Pinpoint the cell where the given text exists, returning its (X, Y) midpoint coordinate. 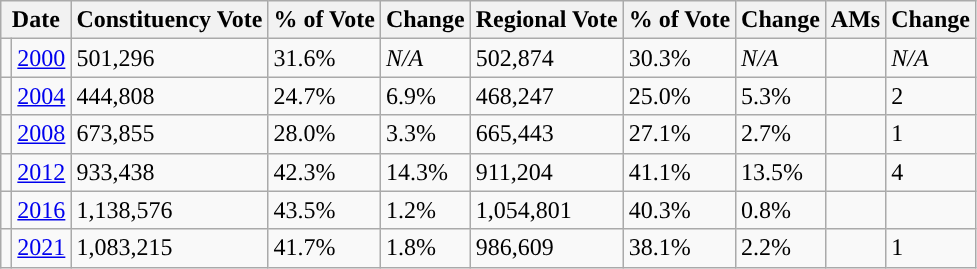
27.1% (679, 134)
501,296 (170, 58)
933,438 (170, 172)
30.3% (679, 58)
1,054,801 (546, 210)
2004 (42, 96)
Date (36, 20)
1.2% (425, 210)
41.7% (324, 248)
AMs (855, 20)
468,247 (546, 96)
24.7% (324, 96)
665,443 (546, 134)
2016 (42, 210)
28.0% (324, 134)
2021 (42, 248)
6.9% (425, 96)
2 (931, 96)
4 (931, 172)
38.1% (679, 248)
1.8% (425, 248)
3.3% (425, 134)
1,083,215 (170, 248)
2012 (42, 172)
0.8% (781, 210)
2.7% (781, 134)
1,138,576 (170, 210)
5.3% (781, 96)
43.5% (324, 210)
14.3% (425, 172)
13.5% (781, 172)
502,874 (546, 58)
911,204 (546, 172)
986,609 (546, 248)
41.1% (679, 172)
444,808 (170, 96)
Regional Vote (546, 20)
31.6% (324, 58)
2000 (42, 58)
2.2% (781, 248)
25.0% (679, 96)
673,855 (170, 134)
42.3% (324, 172)
40.3% (679, 210)
2008 (42, 134)
Constituency Vote (170, 20)
